Scan for the cell matching the given text and deliver its (X, Y) coordinate at center. 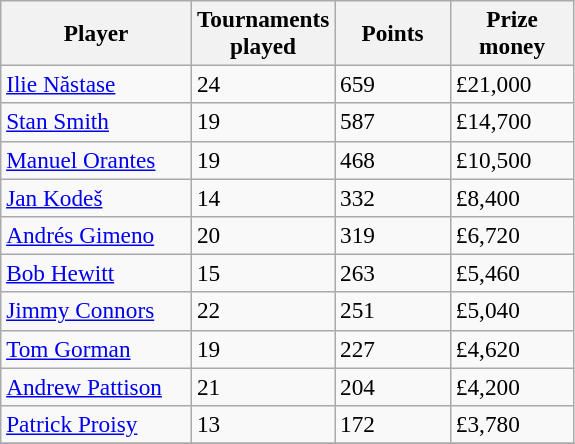
Stan Smith (96, 122)
14 (264, 197)
£3,780 (512, 424)
251 (393, 311)
£6,720 (512, 235)
24 (264, 84)
Points (393, 32)
Tournaments played (264, 32)
20 (264, 235)
319 (393, 235)
£10,500 (512, 160)
263 (393, 273)
204 (393, 386)
172 (393, 424)
Patrick Proisy (96, 424)
£14,700 (512, 122)
Ilie Năstase (96, 84)
Prize money (512, 32)
21 (264, 386)
227 (393, 349)
£5,040 (512, 311)
659 (393, 84)
15 (264, 273)
Manuel Orantes (96, 160)
Andrés Gimeno (96, 235)
332 (393, 197)
Player (96, 32)
22 (264, 311)
13 (264, 424)
£4,200 (512, 386)
£5,460 (512, 273)
Jan Kodeš (96, 197)
Bob Hewitt (96, 273)
£4,620 (512, 349)
587 (393, 122)
468 (393, 160)
£21,000 (512, 84)
Jimmy Connors (96, 311)
£8,400 (512, 197)
Andrew Pattison (96, 386)
Tom Gorman (96, 349)
